For the text-containing cell, return its midpoint in [X, Y] coordinate format. 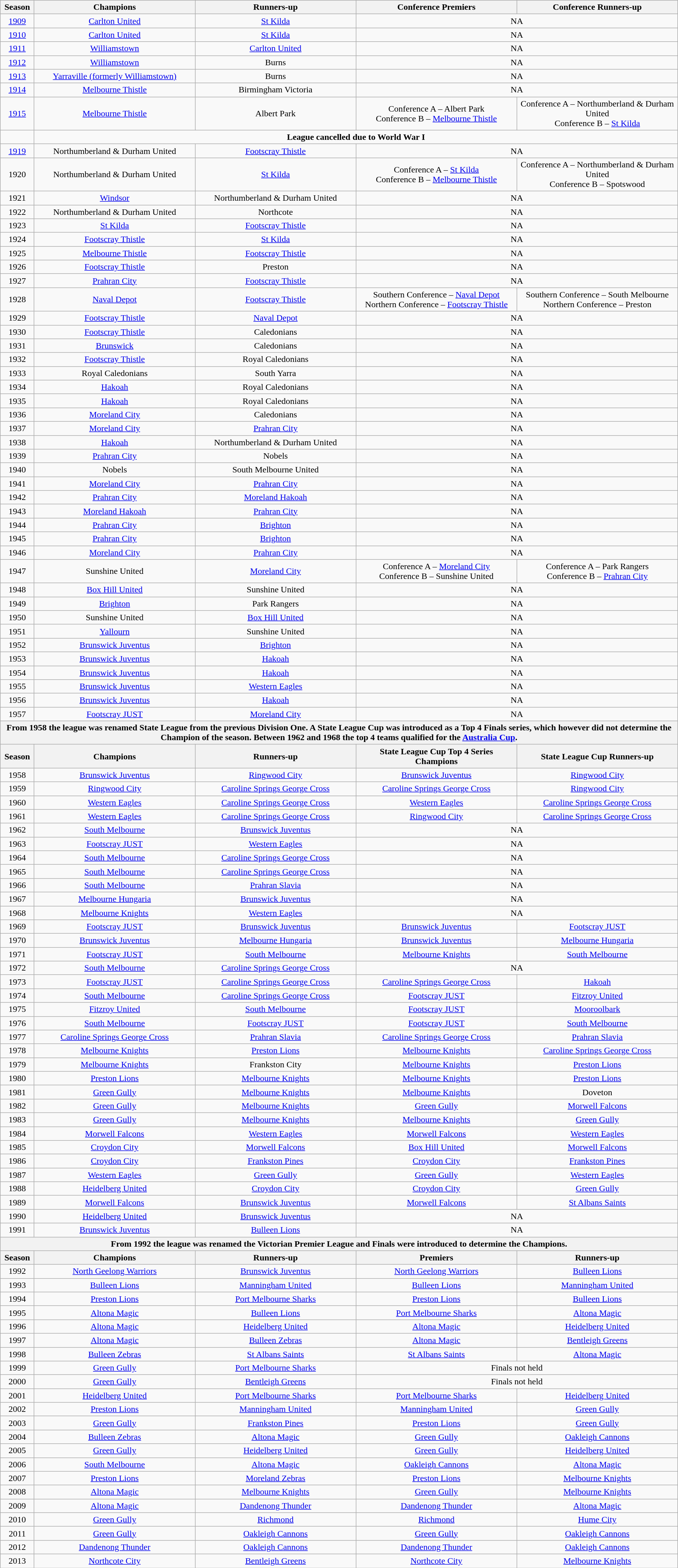
Southern Conference – Naval DepotNorthern Conference – Footscray Thistle [436, 299]
1927 [17, 281]
1922 [17, 212]
1942 [17, 497]
1935 [17, 401]
1915 [17, 113]
1960 [17, 802]
1952 [17, 645]
1996 [17, 1326]
Conference A – Moreland CityConference B – Sunshine United [436, 571]
Conference Premiers [436, 7]
1914 [17, 90]
2000 [17, 1382]
1993 [17, 1285]
1978 [17, 1051]
1958 [17, 775]
1951 [17, 631]
Conference A – Park RangersConference B – Prahran City [597, 571]
1910 [17, 35]
1968 [17, 913]
Doveton [597, 1092]
2010 [17, 1519]
1923 [17, 226]
1954 [17, 673]
1987 [17, 1175]
1972 [17, 968]
1909 [17, 21]
1931 [17, 346]
1989 [17, 1202]
South Melbourne United [276, 470]
1961 [17, 816]
1939 [17, 456]
1920 [17, 174]
Conference A – Northumberland & Durham UnitedConference B – St Kilda [597, 113]
State League Cup Top 4 Series Champions [436, 756]
1933 [17, 373]
1924 [17, 239]
1947 [17, 571]
Preston [276, 267]
1998 [17, 1354]
Park Rangers [276, 604]
1912 [17, 62]
1981 [17, 1092]
1982 [17, 1106]
1941 [17, 484]
1934 [17, 387]
1946 [17, 552]
1938 [17, 442]
1937 [17, 428]
2001 [17, 1396]
1975 [17, 1009]
1950 [17, 617]
1971 [17, 954]
1965 [17, 871]
2004 [17, 1437]
Southern Conference – South MelbourneNorthern Conference – Preston [597, 299]
1984 [17, 1134]
2013 [17, 1561]
1973 [17, 982]
1966 [17, 885]
1945 [17, 539]
1990 [17, 1216]
1955 [17, 687]
Hume City [597, 1519]
Brunswick [114, 346]
Yallourn [114, 631]
1943 [17, 511]
2008 [17, 1492]
2005 [17, 1451]
1977 [17, 1037]
From 1992 the league was renamed the Victorian Premier League and Finals were introduced to determine the Champions. [339, 1244]
1979 [17, 1064]
2011 [17, 1533]
1985 [17, 1147]
1921 [17, 198]
1964 [17, 858]
1999 [17, 1368]
1986 [17, 1161]
2007 [17, 1478]
1962 [17, 830]
1959 [17, 789]
1980 [17, 1078]
1929 [17, 318]
2003 [17, 1423]
Mooroolbark [597, 1009]
1930 [17, 332]
1940 [17, 470]
Birmingham Victoria [276, 90]
Yarraville (formerly Williamstown) [114, 76]
1928 [17, 299]
1992 [17, 1271]
Conference Runners-up [597, 7]
Moreland Zebras [276, 1478]
Conference A – St KildaConference B – Melbourne Thistle [436, 174]
1911 [17, 49]
1991 [17, 1230]
1913 [17, 76]
1926 [17, 267]
Premiers [436, 1258]
1956 [17, 700]
Northcote [276, 212]
1949 [17, 604]
1953 [17, 659]
1932 [17, 359]
Conference A – Northumberland & Durham UnitedConference B – Spotswood [597, 174]
2009 [17, 1506]
1974 [17, 996]
1919 [17, 151]
1957 [17, 714]
1994 [17, 1299]
Frankston City [276, 1064]
2006 [17, 1464]
1936 [17, 414]
1976 [17, 1023]
Albert Park [276, 113]
1983 [17, 1119]
1967 [17, 899]
1970 [17, 941]
State League Cup Runners-up [597, 756]
1948 [17, 590]
2012 [17, 1547]
1997 [17, 1340]
1995 [17, 1313]
1925 [17, 253]
1969 [17, 927]
South Yarra [276, 373]
League cancelled due to World War I [356, 137]
1963 [17, 844]
2002 [17, 1409]
Conference A – Albert ParkConference B – Melbourne Thistle [436, 113]
1944 [17, 525]
1988 [17, 1189]
Windsor [114, 198]
